Pinpoint the cell where the given text exists, returning its (x, y) midpoint coordinate. 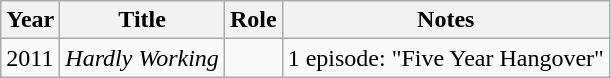
Hardly Working (142, 58)
2011 (30, 58)
Notes (446, 20)
Year (30, 20)
Role (253, 20)
1 episode: "Five Year Hangover" (446, 58)
Title (142, 20)
